Return the (X, Y) coordinate for the center point of the cell that contains the specified text.  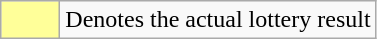
Denotes the actual lottery result (218, 20)
